Find where the given text appears and provide that cell's center as [x, y] coordinate. 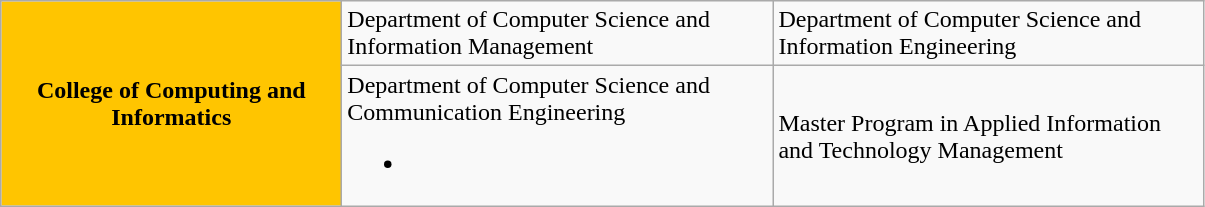
Master Program in Applied Information and Technology Management [988, 136]
College of Computing and Informatics [172, 104]
Department of Computer Science and Communication Engineering [558, 136]
Department of Computer Science and Information Management [558, 34]
Department of Computer Science and Information Engineering [988, 34]
